Find where the given text appears and provide that cell's center as [X, Y] coordinate. 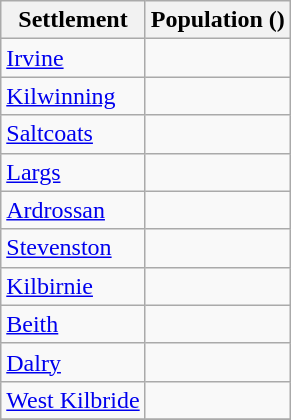
Population () [218, 20]
Settlement [73, 20]
Stevenston [73, 248]
Kilwinning [73, 96]
Ardrossan [73, 210]
Saltcoats [73, 134]
Dalry [73, 362]
West Kilbride [73, 400]
Irvine [73, 58]
Kilbirnie [73, 286]
Beith [73, 324]
Largs [73, 172]
